Detect which cell encompasses the target text, then output its [x, y] center coordinate. 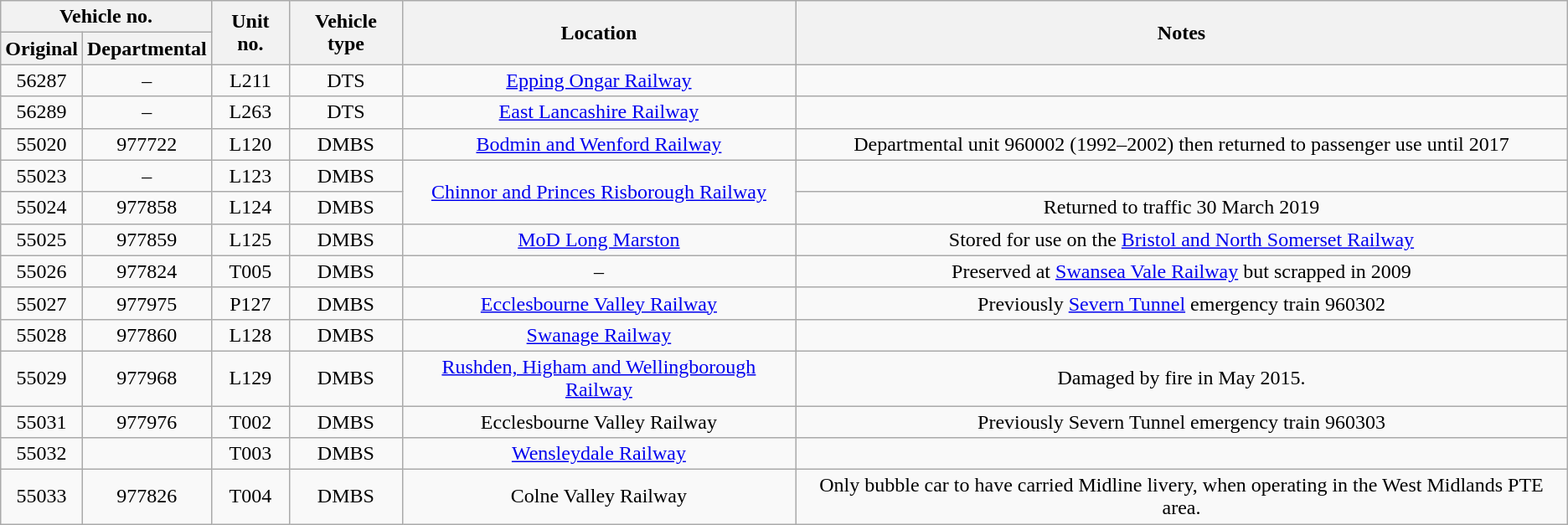
Swanage Railway [599, 335]
L124 [250, 208]
L123 [250, 176]
977824 [147, 271]
L211 [250, 80]
55023 [42, 176]
55032 [42, 454]
977826 [147, 497]
55031 [42, 421]
Colne Valley Railway [599, 497]
Only bubble car to have carried Midline livery, when operating in the West Midlands PTE area. [1182, 497]
55025 [42, 239]
977722 [147, 144]
L120 [250, 144]
Notes [1182, 33]
Original [42, 49]
Stored for use on the Bristol and North Somerset Railway [1182, 239]
Departmental [147, 49]
L129 [250, 378]
Epping Ongar Railway [599, 80]
977860 [147, 335]
L263 [250, 112]
Chinnor and Princes Risborough Railway [599, 192]
55020 [42, 144]
T003 [250, 454]
Unit no. [250, 33]
Wensleydale Railway [599, 454]
Preserved at Swansea Vale Railway but scrapped in 2009 [1182, 271]
56289 [42, 112]
55027 [42, 303]
Bodmin and Wenford Railway [599, 144]
T004 [250, 497]
MoD Long Marston [599, 239]
55024 [42, 208]
P127 [250, 303]
Previously Severn Tunnel emergency train 960302 [1182, 303]
L125 [250, 239]
977858 [147, 208]
55033 [42, 497]
977859 [147, 239]
Location [599, 33]
T005 [250, 271]
977975 [147, 303]
East Lancashire Railway [599, 112]
Damaged by fire in May 2015. [1182, 378]
Vehicle no. [106, 17]
T002 [250, 421]
55028 [42, 335]
977976 [147, 421]
977968 [147, 378]
Rushden, Higham and Wellingborough Railway [599, 378]
Previously Severn Tunnel emergency train 960303 [1182, 421]
55026 [42, 271]
55029 [42, 378]
Vehicle type [346, 33]
56287 [42, 80]
Returned to traffic 30 March 2019 [1182, 208]
Departmental unit 960002 (1992–2002) then returned to passenger use until 2017 [1182, 144]
L128 [250, 335]
